Locate the cell with the specified text and output its (x, y) center coordinate. 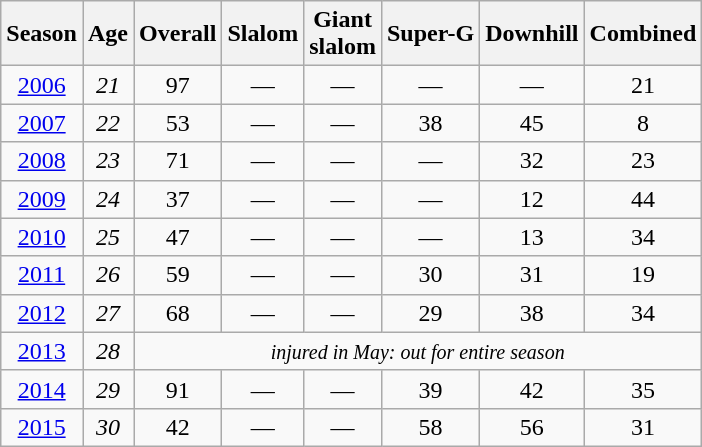
71 (178, 161)
8 (643, 123)
2010 (42, 237)
injured in May: out for entire season (418, 351)
Age (108, 34)
56 (532, 427)
47 (178, 237)
2015 (42, 427)
28 (108, 351)
97 (178, 85)
2014 (42, 389)
19 (643, 275)
32 (532, 161)
68 (178, 313)
37 (178, 199)
53 (178, 123)
Season (42, 34)
Combined (643, 34)
44 (643, 199)
2013 (42, 351)
35 (643, 389)
39 (430, 389)
2006 (42, 85)
Slalom (263, 34)
27 (108, 313)
24 (108, 199)
Overall (178, 34)
25 (108, 237)
12 (532, 199)
45 (532, 123)
91 (178, 389)
2011 (42, 275)
Downhill (532, 34)
2008 (42, 161)
26 (108, 275)
2009 (42, 199)
Giantslalom (343, 34)
58 (430, 427)
13 (532, 237)
59 (178, 275)
2012 (42, 313)
Super-G (430, 34)
22 (108, 123)
2007 (42, 123)
